Extract the [x, y] coordinate from the center of the cell holding the provided text.  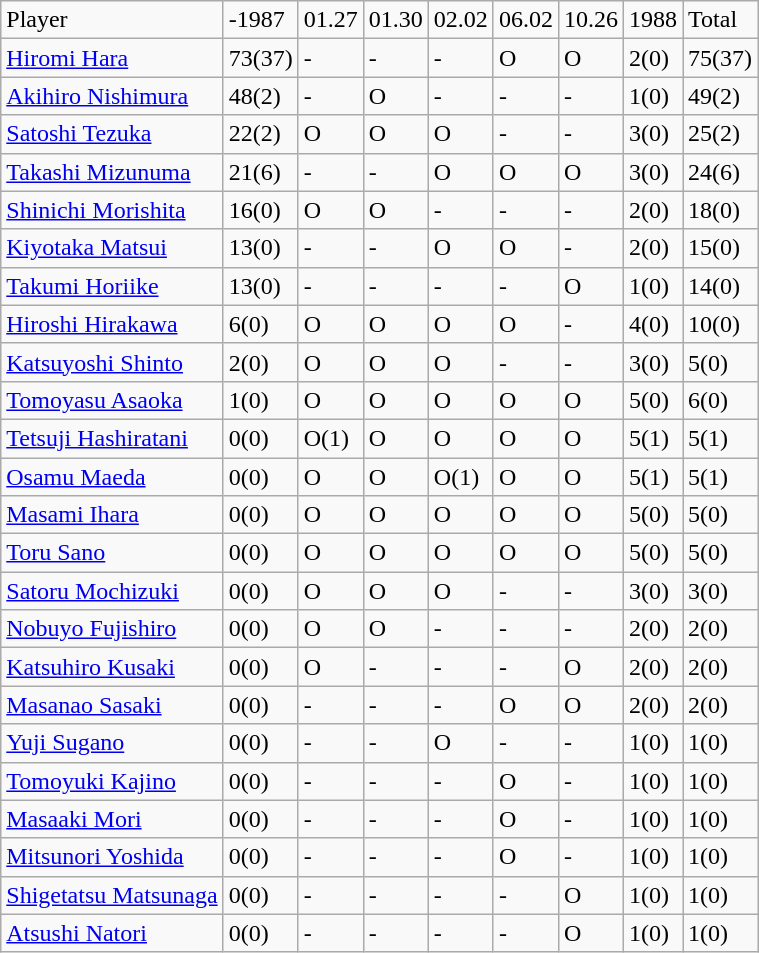
48(2) [260, 96]
Masami Ihara [112, 515]
Shinichi Morishita [112, 210]
Satoshi Tezuka [112, 134]
4(0) [652, 324]
01.30 [396, 20]
Player [112, 20]
Katsuhiro Kusaki [112, 667]
Nobuyo Fujishiro [112, 629]
Tetsuji Hashiratani [112, 438]
-1987 [260, 20]
Takashi Mizunuma [112, 172]
Masaaki Mori [112, 819]
06.02 [526, 20]
Total [720, 20]
Tomoyuki Kajino [112, 781]
73(37) [260, 58]
25(2) [720, 134]
14(0) [720, 286]
02.02 [460, 20]
Hiromi Hara [112, 58]
24(6) [720, 172]
22(2) [260, 134]
18(0) [720, 210]
16(0) [260, 210]
Atsushi Natori [112, 933]
Takumi Horiike [112, 286]
75(37) [720, 58]
1988 [652, 20]
Akihiro Nishimura [112, 96]
Osamu Maeda [112, 477]
10.26 [590, 20]
Katsuyoshi Shinto [112, 362]
Tomoyasu Asaoka [112, 400]
Kiyotaka Matsui [112, 248]
21(6) [260, 172]
Mitsunori Yoshida [112, 857]
15(0) [720, 248]
01.27 [330, 20]
Yuji Sugano [112, 743]
49(2) [720, 96]
Satoru Mochizuki [112, 591]
Toru Sano [112, 553]
Shigetatsu Matsunaga [112, 895]
10(0) [720, 324]
Masanao Sasaki [112, 705]
Hiroshi Hirakawa [112, 324]
